Return the (X, Y) coordinate for the center point of the cell that contains the specified text.  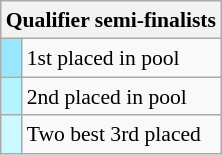
1st placed in pool (122, 58)
2nd placed in pool (122, 97)
Two best 3rd placed (122, 135)
Qualifier semi-finalists (111, 20)
